Extract the [x, y] coordinate from the center of the cell holding the provided text.  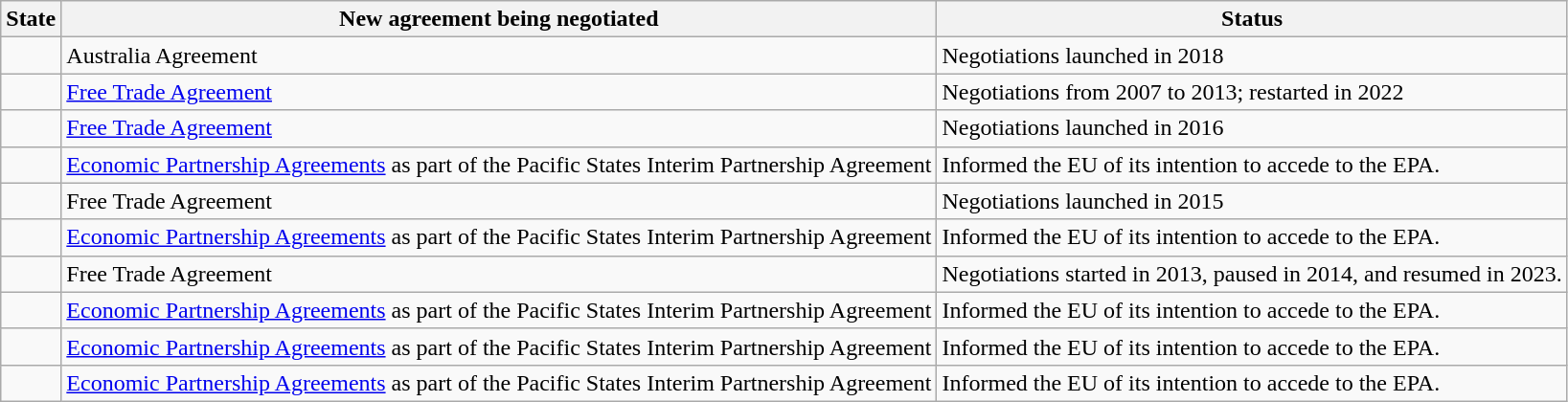
New agreement being negotiated [499, 19]
Negotiations from 2007 to 2013; restarted in 2022 [1252, 92]
Status [1252, 19]
Negotiations launched in 2018 [1252, 56]
Australia Agreement [499, 56]
State [31, 19]
Negotiations launched in 2016 [1252, 128]
Negotiations started in 2013, paused in 2014, and resumed in 2023. [1252, 274]
Negotiations launched in 2015 [1252, 201]
